Search for the cell housing the specified text and yield its [X, Y] center coordinate. 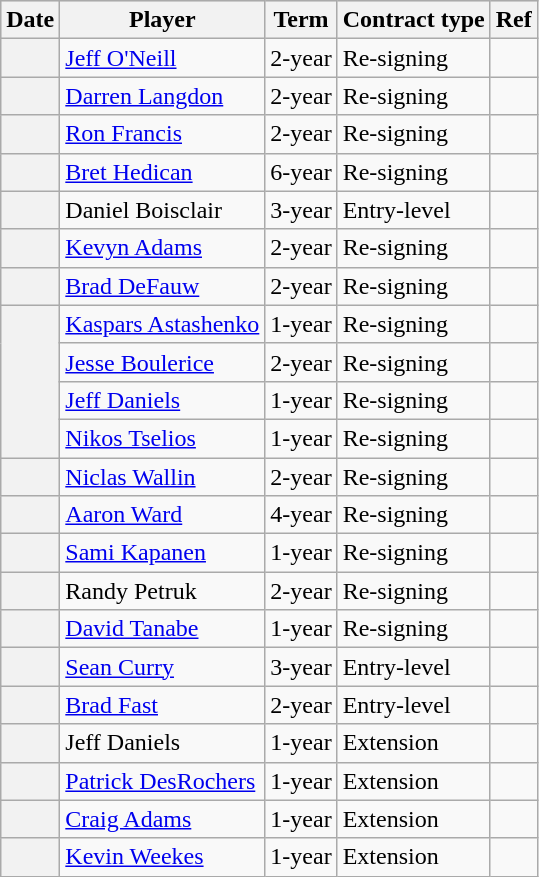
Date [30, 20]
Randy Petruk [162, 591]
Brad Fast [162, 705]
Sami Kapanen [162, 553]
Niclas Wallin [162, 477]
Contract type [414, 20]
Kevin Weekes [162, 857]
Craig Adams [162, 819]
Nikos Tselios [162, 438]
4-year [301, 515]
Jeff O'Neill [162, 58]
Player [162, 20]
Patrick DesRochers [162, 781]
Kevyn Adams [162, 248]
6-year [301, 172]
Aaron Ward [162, 515]
Darren Langdon [162, 96]
Sean Curry [162, 667]
Bret Hedican [162, 172]
Ron Francis [162, 134]
Term [301, 20]
Brad DeFauw [162, 286]
Jesse Boulerice [162, 362]
Daniel Boisclair [162, 210]
Kaspars Astashenko [162, 324]
Ref [514, 20]
David Tanabe [162, 629]
